Capture the cell that displays the provided text and extract its (X, Y) central coordinate. 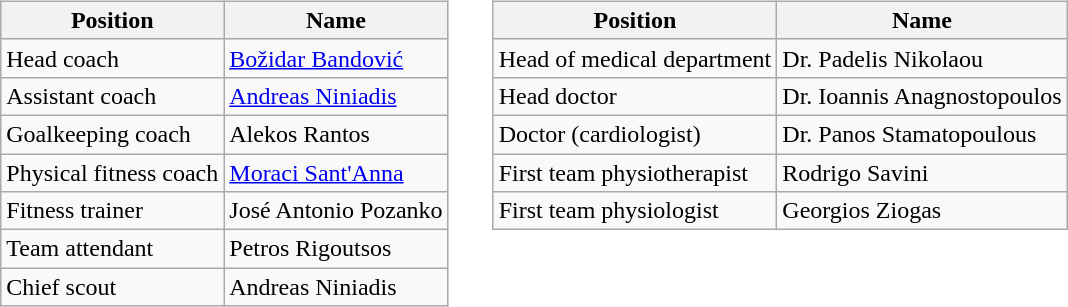
Rodrigo Savini (922, 173)
First team physiotherapist (635, 173)
Petros Rigoutsos (336, 249)
Chief scout (112, 287)
Alekos Rantos (336, 134)
Dr. Ioannis Anagnostopoulos (922, 96)
Head coach (112, 58)
First team physiologist (635, 211)
Božidar Bandović (336, 58)
Head doctor (635, 96)
Head of medical department (635, 58)
Dr. Panos Stamatopoulous (922, 134)
Dr. Padelis Nikolaou (922, 58)
Fitness trainer (112, 211)
José Antonio Pozanko (336, 211)
Physical fitness coach (112, 173)
Doctor (cardiologist) (635, 134)
Assistant coach (112, 96)
Moraci Sant'Anna (336, 173)
Team attendant (112, 249)
Goalkeeping coach (112, 134)
Georgios Ziogas (922, 211)
